Capture the cell that displays the provided text and extract its (X, Y) central coordinate. 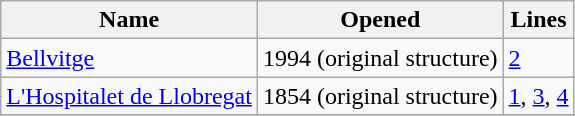
L'Hospitalet de Llobregat (130, 96)
Lines (538, 20)
1854 (original structure) (380, 96)
Opened (380, 20)
1, 3, 4 (538, 96)
1994 (original structure) (380, 58)
2 (538, 58)
Name (130, 20)
Bellvitge (130, 58)
